Locate the cell with the specified text and output its [x, y] center coordinate. 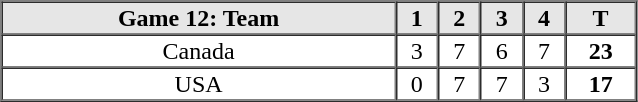
0 [417, 84]
6 [501, 50]
T [600, 18]
2 [459, 18]
USA [199, 84]
17 [600, 84]
1 [417, 18]
Game 12: Team [199, 18]
Canada [199, 50]
4 [544, 18]
23 [600, 50]
